Scan for the cell matching the given text and deliver its (x, y) coordinate at center. 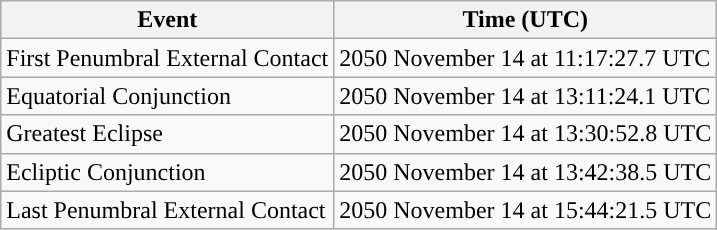
2050 November 14 at 13:30:52.8 UTC (526, 134)
2050 November 14 at 13:11:24.1 UTC (526, 96)
2050 November 14 at 13:42:38.5 UTC (526, 172)
Time (UTC) (526, 20)
Event (168, 20)
Ecliptic Conjunction (168, 172)
Last Penumbral External Contact (168, 210)
Equatorial Conjunction (168, 96)
Greatest Eclipse (168, 134)
2050 November 14 at 15:44:21.5 UTC (526, 210)
First Penumbral External Contact (168, 58)
2050 November 14 at 11:17:27.7 UTC (526, 58)
